Scan for the cell matching the given text and deliver its [x, y] coordinate at center. 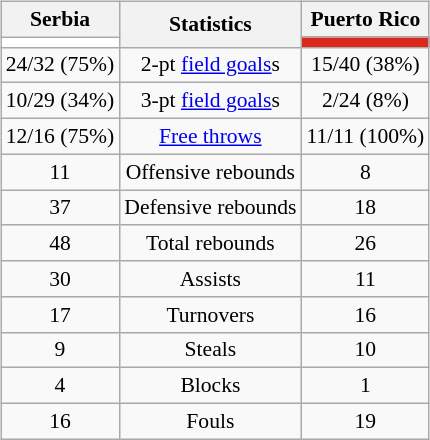
Puerto Rico [365, 19]
26 [365, 243]
15/40 (38%) [365, 65]
Statistics [210, 24]
12/16 (75%) [60, 136]
Blocks [210, 386]
17 [60, 314]
4 [60, 386]
8 [365, 172]
Defensive rebounds [210, 208]
10 [365, 350]
30 [60, 279]
9 [60, 350]
24/32 (75%) [60, 65]
48 [60, 243]
10/29 (34%) [60, 101]
3-pt field goalss [210, 101]
19 [365, 421]
Serbia [60, 19]
Total rebounds [210, 243]
Assists [210, 279]
2-pt field goalss [210, 65]
Free throws [210, 136]
1 [365, 386]
2/24 (8%) [365, 101]
Turnovers [210, 314]
11/11 (100%) [365, 136]
37 [60, 208]
18 [365, 208]
Steals [210, 350]
Fouls [210, 421]
Offensive rebounds [210, 172]
